Output the [X, Y] coordinate of the center of the cell containing the given text.  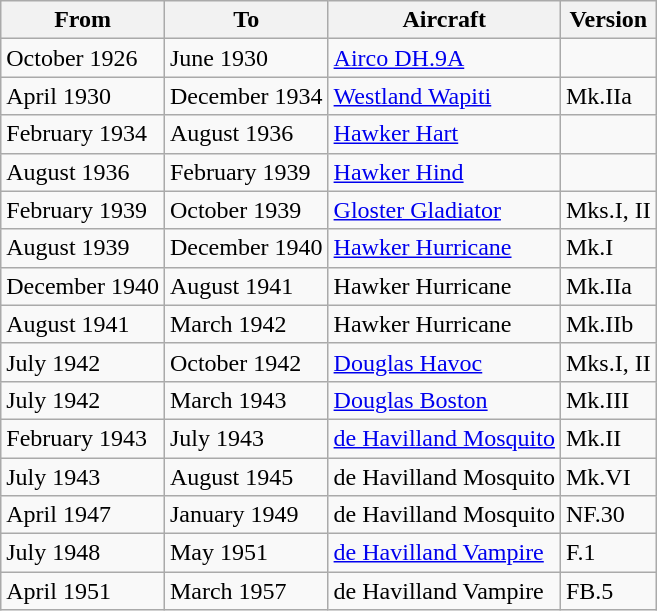
Version [608, 20]
From [83, 20]
Mk.I [608, 248]
January 1949 [246, 515]
Gloster Gladiator [444, 210]
Westland Wapiti [444, 96]
F.1 [608, 553]
April 1947 [83, 515]
August 1945 [246, 477]
June 1930 [246, 58]
Mk.IIb [608, 324]
February 1934 [83, 134]
Hawker Hind [444, 172]
Mk.II [608, 438]
To [246, 20]
Douglas Havoc [444, 362]
March 1943 [246, 400]
July 1948 [83, 553]
March 1942 [246, 324]
May 1951 [246, 553]
Aircraft [444, 20]
Airco DH.9A [444, 58]
August 1939 [83, 248]
October 1926 [83, 58]
Mk.III [608, 400]
April 1951 [83, 591]
December 1934 [246, 96]
February 1943 [83, 438]
October 1939 [246, 210]
Mk.VI [608, 477]
October 1942 [246, 362]
Hawker Hart [444, 134]
April 1930 [83, 96]
FB.5 [608, 591]
March 1957 [246, 591]
NF.30 [608, 515]
Douglas Boston [444, 400]
